From the cell containing the given text, extract its center point as [x, y] coordinate. 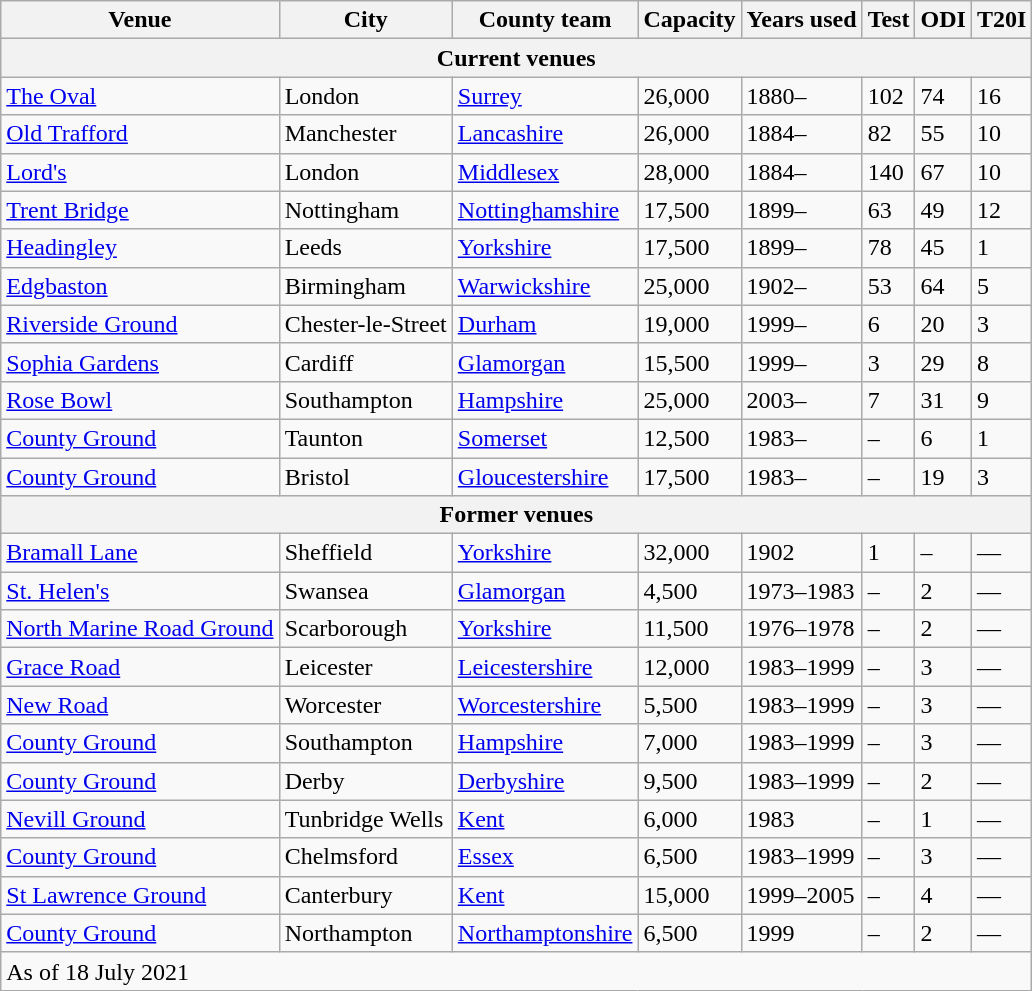
County team [545, 20]
Manchester [366, 134]
102 [888, 96]
Birmingham [366, 286]
9,500 [690, 781]
64 [943, 286]
5 [1001, 286]
Leicestershire [545, 667]
Chelmsford [366, 857]
St Lawrence Ground [140, 895]
Sophia Gardens [140, 362]
5,500 [690, 705]
Rose Bowl [140, 400]
Grace Road [140, 667]
Somerset [545, 438]
Trent Bridge [140, 210]
7,000 [690, 743]
Old Trafford [140, 134]
Sheffield [366, 553]
As of 18 July 2021 [516, 971]
Current venues [516, 58]
Derby [366, 781]
Taunton [366, 438]
9 [1001, 400]
53 [888, 286]
31 [943, 400]
1902 [802, 553]
Northampton [366, 933]
74 [943, 96]
16 [1001, 96]
Leicester [366, 667]
82 [888, 134]
Swansea [366, 591]
Leeds [366, 248]
North Marine Road Ground [140, 629]
7 [888, 400]
City [366, 20]
Northamptonshire [545, 933]
Chester-le-Street [366, 324]
6,000 [690, 819]
Nottingham [366, 210]
Bristol [366, 477]
Tunbridge Wells [366, 819]
Cardiff [366, 362]
1976–1978 [802, 629]
Former venues [516, 515]
63 [888, 210]
Derbyshire [545, 781]
Lancashire [545, 134]
2003– [802, 400]
Durham [545, 324]
15,500 [690, 362]
29 [943, 362]
Capacity [690, 20]
Middlesex [545, 172]
1973–1983 [802, 591]
78 [888, 248]
15,000 [690, 895]
55 [943, 134]
Warwickshire [545, 286]
The Oval [140, 96]
Worcester [366, 705]
32,000 [690, 553]
St. Helen's [140, 591]
Nevill Ground [140, 819]
1902– [802, 286]
T20I [1001, 20]
Gloucestershire [545, 477]
1999–2005 [802, 895]
49 [943, 210]
1983 [802, 819]
Edgbaston [140, 286]
12 [1001, 210]
28,000 [690, 172]
Canterbury [366, 895]
8 [1001, 362]
New Road [140, 705]
1880– [802, 96]
Nottinghamshire [545, 210]
Scarborough [366, 629]
4,500 [690, 591]
Lord's [140, 172]
67 [943, 172]
Venue [140, 20]
19,000 [690, 324]
45 [943, 248]
1999 [802, 933]
20 [943, 324]
ODI [943, 20]
Years used [802, 20]
4 [943, 895]
12,000 [690, 667]
140 [888, 172]
19 [943, 477]
Essex [545, 857]
Riverside Ground [140, 324]
11,500 [690, 629]
Headingley [140, 248]
Bramall Lane [140, 553]
12,500 [690, 438]
Worcestershire [545, 705]
Test [888, 20]
Surrey [545, 96]
